Extract the (x, y) coordinate from the center of the cell holding the provided text.  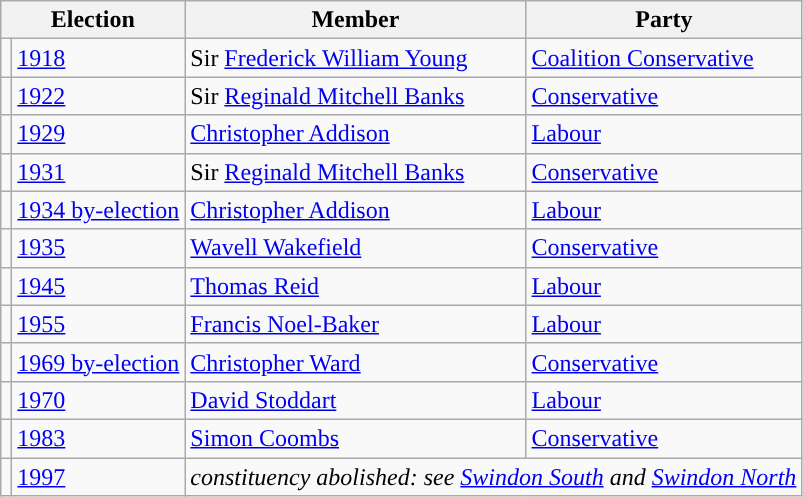
David Stoddart (356, 400)
Sir Frederick William Young (356, 58)
1955 (98, 324)
1931 (98, 172)
Election (93, 20)
Francis Noel-Baker (356, 324)
Member (356, 20)
1934 by-election (98, 210)
Party (664, 20)
1935 (98, 248)
1969 by-election (98, 362)
Simon Coombs (356, 438)
1929 (98, 134)
1970 (98, 400)
Coalition Conservative (664, 58)
Thomas Reid (356, 286)
1983 (98, 438)
1918 (98, 58)
1997 (98, 477)
1945 (98, 286)
1922 (98, 96)
constituency abolished: see Swindon South and Swindon North (494, 477)
Christopher Ward (356, 362)
Wavell Wakefield (356, 248)
